Locate the cell with the specified text and output its (x, y) center coordinate. 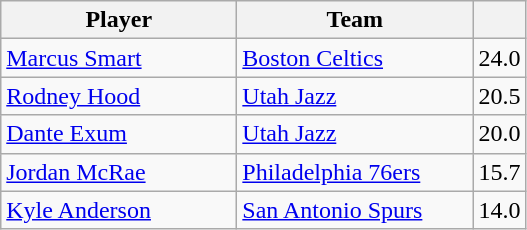
20.0 (500, 134)
San Antonio Spurs (355, 210)
14.0 (500, 210)
Kyle Anderson (119, 210)
Jordan McRae (119, 172)
Marcus Smart (119, 58)
24.0 (500, 58)
Rodney Hood (119, 96)
Dante Exum (119, 134)
Team (355, 20)
Player (119, 20)
Philadelphia 76ers (355, 172)
15.7 (500, 172)
20.5 (500, 96)
Boston Celtics (355, 58)
